Provide the [X, Y] coordinate of the cell's center where the given text is located.  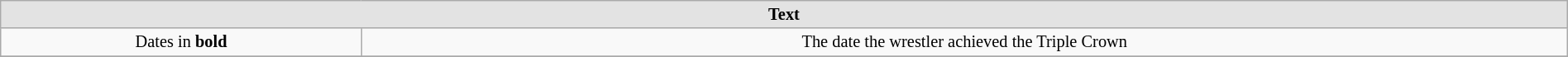
The date the wrestler achieved the Triple Crown [964, 42]
Dates in bold [181, 42]
Text [784, 14]
